Find where the given text appears and provide that cell's center as (X, Y) coordinate. 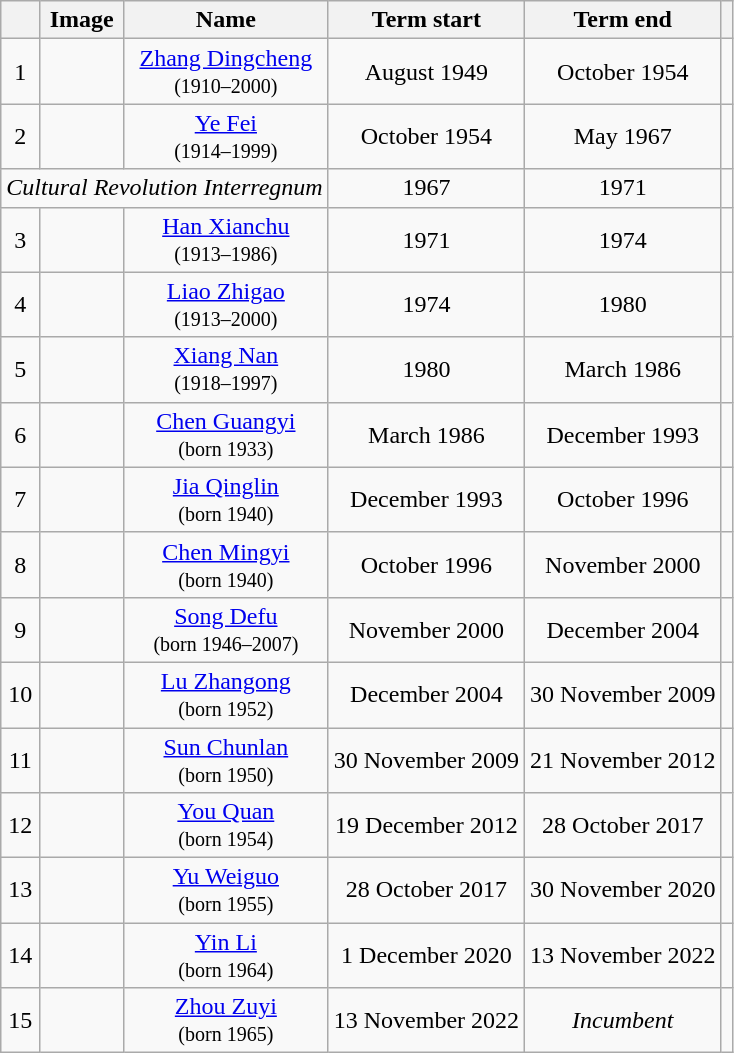
Term start (426, 20)
Term end (623, 20)
6 (20, 434)
Zhang Dingcheng(1910–2000) (226, 72)
You Quan(born 1954) (226, 826)
Incumbent (623, 1020)
Han Xianchu(1913–1986) (226, 240)
Yu Weiguo(born 1955) (226, 890)
15 (20, 1020)
10 (20, 694)
Chen Mingyi(born 1940) (226, 564)
13 (20, 890)
14 (20, 956)
7 (20, 500)
1967 (426, 188)
4 (20, 304)
August 1949 (426, 72)
5 (20, 370)
Name (226, 20)
3 (20, 240)
1 (20, 72)
2 (20, 136)
8 (20, 564)
30 November 2020 (623, 890)
Liao Zhigao(1913–2000) (226, 304)
Sun Chunlan(born 1950) (226, 760)
May 1967 (623, 136)
Song Defu(born 1946–2007) (226, 630)
12 (20, 826)
Chen Guangyi(born 1933) (226, 434)
19 December 2012 (426, 826)
Image (82, 20)
Ye Fei(1914–1999) (226, 136)
21 November 2012 (623, 760)
Lu Zhangong(born 1952) (226, 694)
Yin Li(born 1964) (226, 956)
Jia Qinglin(born 1940) (226, 500)
Xiang Nan(1918–1997) (226, 370)
Zhou Zuyi(born 1965) (226, 1020)
11 (20, 760)
Cultural Revolution Interregnum (164, 188)
1 December 2020 (426, 956)
9 (20, 630)
